Extract the (X, Y) coordinate from the center of the cell holding the provided text.  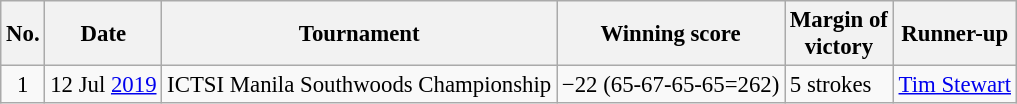
Runner-up (954, 34)
Date (104, 34)
Winning score (671, 34)
No. (23, 34)
5 strokes (840, 85)
−22 (65-67-65-65=262) (671, 85)
Tournament (360, 34)
Margin ofvictory (840, 34)
ICTSI Manila Southwoods Championship (360, 85)
Tim Stewart (954, 85)
12 Jul 2019 (104, 85)
1 (23, 85)
